Provide the [X, Y] coordinate of the cell's center where the given text is located.  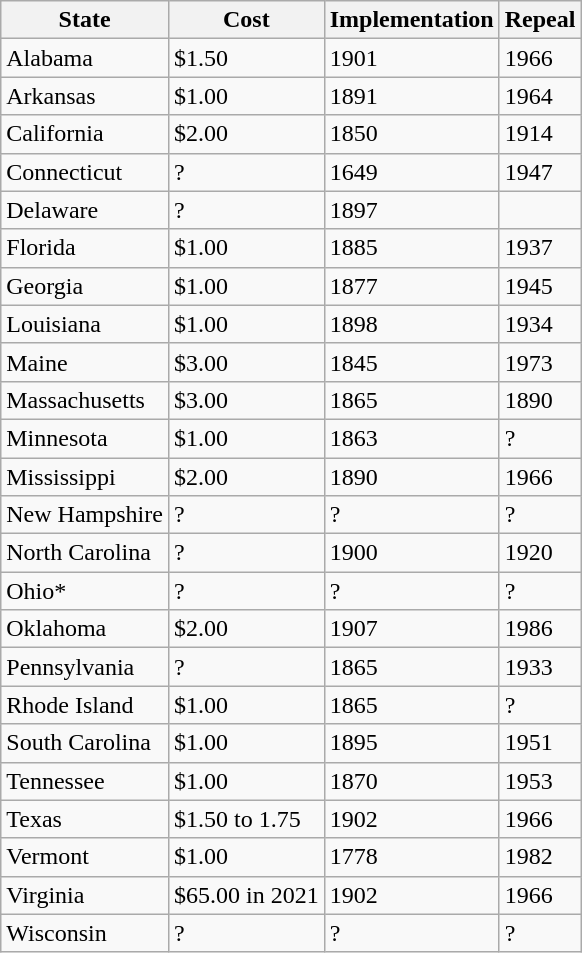
Mississippi [85, 477]
1863 [412, 438]
$65.00 in 2021 [246, 895]
Florida [85, 248]
1934 [540, 324]
1964 [540, 96]
1953 [540, 781]
1885 [412, 248]
1870 [412, 781]
1933 [540, 667]
Ohio* [85, 591]
Virginia [85, 895]
1895 [412, 743]
Wisconsin [85, 933]
Connecticut [85, 172]
State [85, 20]
Pennsylvania [85, 667]
North Carolina [85, 553]
Georgia [85, 286]
Implementation [412, 20]
1947 [540, 172]
Delaware [85, 210]
1891 [412, 96]
Texas [85, 819]
Louisiana [85, 324]
1898 [412, 324]
Cost [246, 20]
$1.50 [246, 58]
1901 [412, 58]
1897 [412, 210]
1945 [540, 286]
1850 [412, 134]
1778 [412, 857]
1951 [540, 743]
Oklahoma [85, 629]
Rhode Island [85, 705]
1900 [412, 553]
1986 [540, 629]
$1.50 to 1.75 [246, 819]
1877 [412, 286]
Vermont [85, 857]
1920 [540, 553]
Tennessee [85, 781]
1649 [412, 172]
New Hampshire [85, 515]
1973 [540, 362]
Massachusetts [85, 400]
1907 [412, 629]
1982 [540, 857]
Repeal [540, 20]
South Carolina [85, 743]
Alabama [85, 58]
1937 [540, 248]
Minnesota [85, 438]
1914 [540, 134]
California [85, 134]
Maine [85, 362]
Arkansas [85, 96]
1845 [412, 362]
